Detect which cell encompasses the target text, then output its (X, Y) center coordinate. 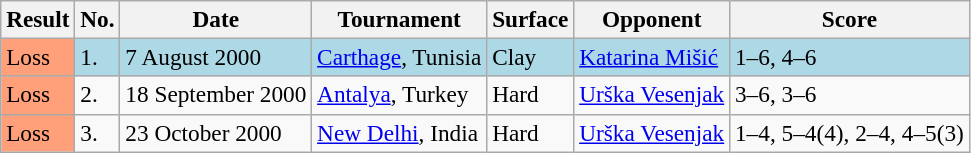
18 September 2000 (216, 95)
Result (38, 19)
No. (98, 19)
Tournament (400, 19)
Carthage, Tunisia (400, 57)
Opponent (652, 19)
1–4, 5–4(4), 2–4, 4–5(3) (850, 133)
1. (98, 57)
7 August 2000 (216, 57)
Score (850, 19)
3–6, 3–6 (850, 95)
Clay (530, 57)
Date (216, 19)
23 October 2000 (216, 133)
3. (98, 133)
Katarina Mišić (652, 57)
1–6, 4–6 (850, 57)
Surface (530, 19)
2. (98, 95)
Antalya, Turkey (400, 95)
New Delhi, India (400, 133)
